Capture the cell that displays the provided text and extract its [x, y] central coordinate. 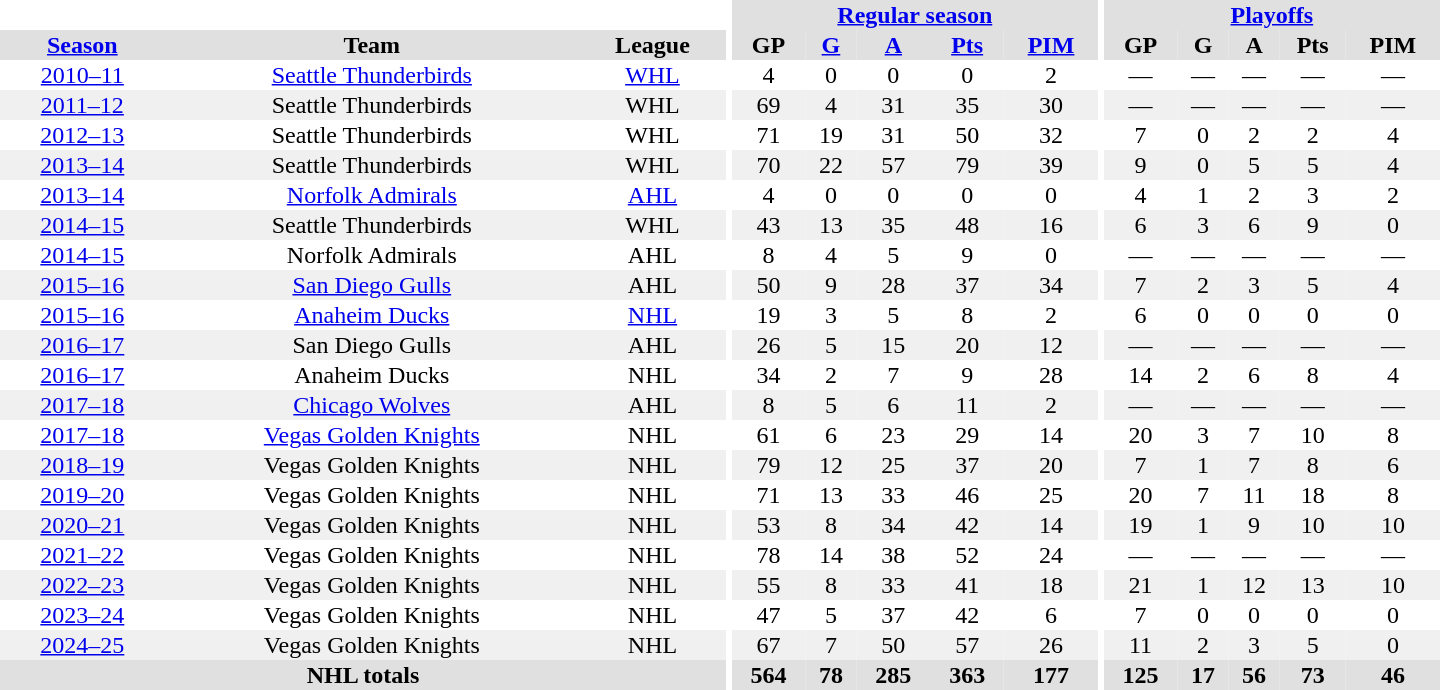
73 [1313, 675]
38 [893, 555]
22 [830, 165]
285 [893, 675]
61 [769, 435]
67 [769, 645]
52 [967, 555]
2023–24 [82, 615]
21 [1141, 585]
2022–23 [82, 585]
17 [1202, 675]
48 [967, 225]
24 [1051, 555]
564 [769, 675]
125 [1141, 675]
23 [893, 435]
2020–21 [82, 525]
363 [967, 675]
53 [769, 525]
56 [1254, 675]
39 [1051, 165]
Team [372, 45]
30 [1051, 105]
2018–19 [82, 465]
16 [1051, 225]
69 [769, 105]
29 [967, 435]
2019–20 [82, 495]
41 [967, 585]
2024–25 [82, 645]
Playoffs [1272, 15]
League [652, 45]
15 [893, 345]
70 [769, 165]
2010–11 [82, 75]
Regular season [915, 15]
2011–12 [82, 105]
177 [1051, 675]
Season [82, 45]
NHL totals [363, 675]
47 [769, 615]
2012–13 [82, 135]
55 [769, 585]
43 [769, 225]
32 [1051, 135]
Chicago Wolves [372, 405]
2021–22 [82, 555]
